Search for the cell housing the specified text and yield its [x, y] center coordinate. 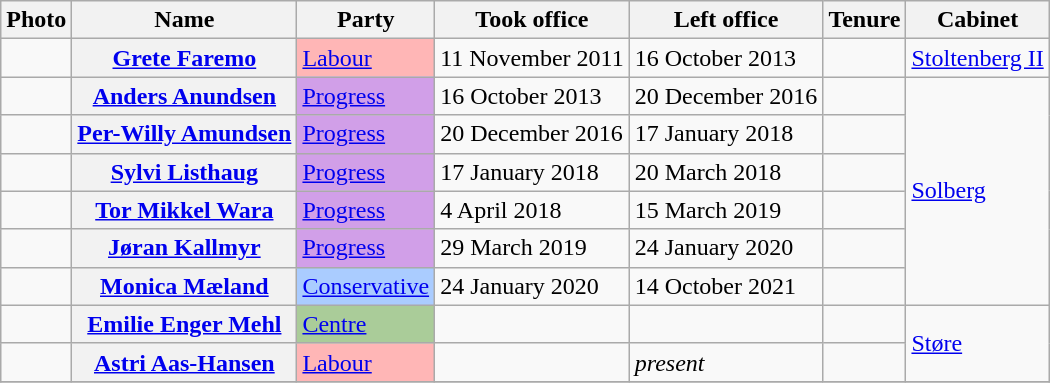
Jøran Kallmyr [184, 248]
Tor Mikkel Wara [184, 210]
11 November 2011 [532, 58]
Left office [726, 20]
14 October 2021 [726, 286]
Per-Willy Amundsen [184, 134]
20 March 2018 [726, 172]
Party [366, 20]
Anders Anundsen [184, 96]
4 April 2018 [532, 210]
Sylvi Listhaug [184, 172]
Conservative [366, 286]
Grete Faremo [184, 58]
Tenure [864, 20]
Astri Aas-Hansen [184, 362]
29 March 2019 [532, 248]
Centre [366, 324]
Name [184, 20]
Monica Mæland [184, 286]
Stoltenberg II [978, 58]
Took office [532, 20]
Emilie Enger Mehl [184, 324]
Photo [36, 20]
15 March 2019 [726, 210]
Solberg [978, 191]
Cabinet [978, 20]
present [726, 362]
Støre [978, 343]
